Determine the (X, Y) coordinate at the center of the cell enclosing the given text.  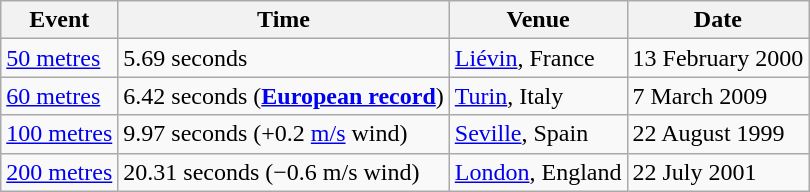
20.31 seconds (−0.6 m/s wind) (284, 172)
5.69 seconds (284, 58)
Date (718, 20)
Seville, Spain (538, 134)
Venue (538, 20)
London, England (538, 172)
Turin, Italy (538, 96)
Event (60, 20)
9.97 seconds (+0.2 m/s wind) (284, 134)
200 metres (60, 172)
22 July 2001 (718, 172)
22 August 1999 (718, 134)
Time (284, 20)
7 March 2009 (718, 96)
6.42 seconds (European record) (284, 96)
60 metres (60, 96)
13 February 2000 (718, 58)
100 metres (60, 134)
50 metres (60, 58)
Liévin, France (538, 58)
